Extract the (X, Y) coordinate from the center of the cell holding the provided text.  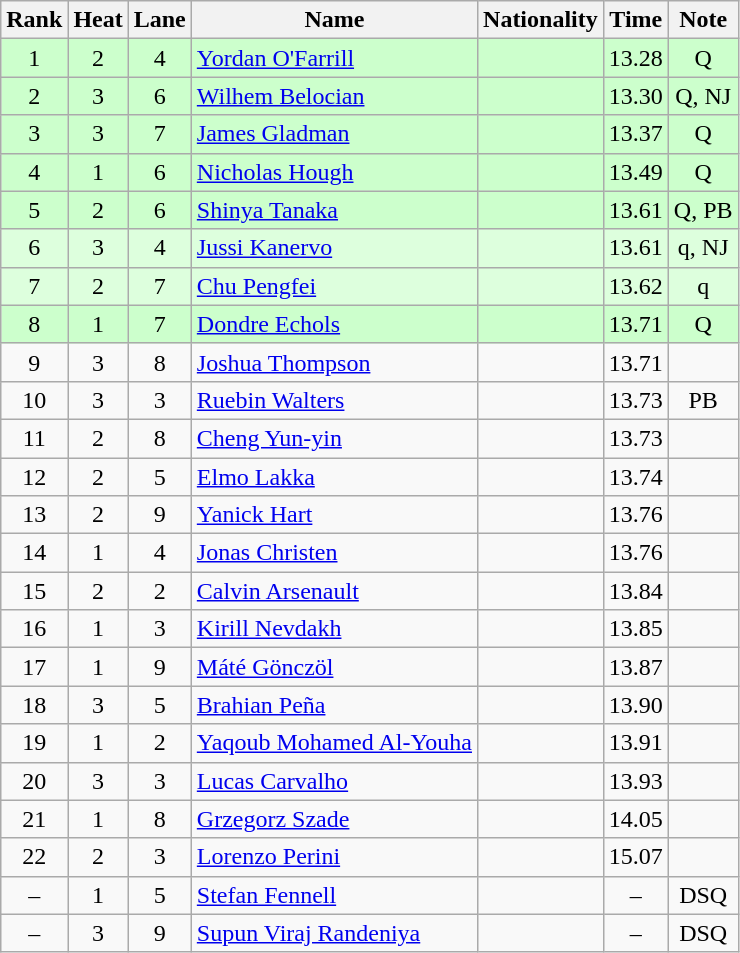
Note (703, 20)
Supun Viraj Randeniya (334, 933)
Time (636, 20)
14.05 (636, 819)
Yordan O'Farrill (334, 58)
13.28 (636, 58)
Lorenzo Perini (334, 857)
Jussi Kanervo (334, 248)
Cheng Yun-yin (334, 438)
13.84 (636, 591)
q, NJ (703, 248)
Lane (160, 20)
Calvin Arsenault (334, 591)
18 (34, 705)
Elmo Lakka (334, 477)
21 (34, 819)
13.74 (636, 477)
Kirill Nevdakh (334, 629)
Stefan Fennell (334, 895)
19 (34, 743)
15 (34, 591)
12 (34, 477)
James Gladman (334, 134)
20 (34, 781)
Brahian Peña (334, 705)
13.85 (636, 629)
Wilhem Belocian (334, 96)
Q, PB (703, 210)
Shinya Tanaka (334, 210)
13.37 (636, 134)
Ruebin Walters (334, 400)
Yanick Hart (334, 515)
16 (34, 629)
14 (34, 553)
13.62 (636, 286)
17 (34, 667)
q (703, 286)
Nicholas Hough (334, 172)
PB (703, 400)
13.87 (636, 667)
10 (34, 400)
13.30 (636, 96)
Dondre Echols (334, 324)
Nationality (541, 20)
Máté Gönczöl (334, 667)
Yaqoub Mohamed Al-Youha (334, 743)
Grzegorz Szade (334, 819)
Q, NJ (703, 96)
15.07 (636, 857)
13.93 (636, 781)
13 (34, 515)
Lucas Carvalho (334, 781)
13.91 (636, 743)
22 (34, 857)
Joshua Thompson (334, 362)
13.49 (636, 172)
Chu Pengfei (334, 286)
Rank (34, 20)
13.90 (636, 705)
Jonas Christen (334, 553)
11 (34, 438)
Heat (98, 20)
Name (334, 20)
